For the text-containing cell, return its midpoint in (X, Y) coordinate format. 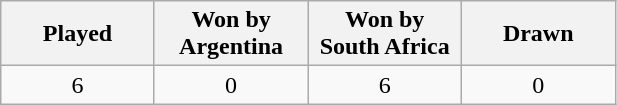
Played (78, 34)
Won bySouth Africa (385, 34)
Drawn (538, 34)
Won byArgentina (231, 34)
